Determine the (X, Y) coordinate at the center of the cell enclosing the given text.  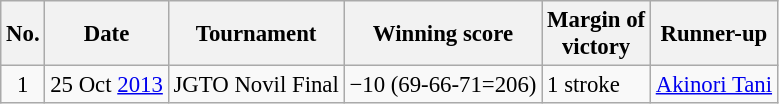
JGTO Novil Final (256, 85)
Tournament (256, 34)
−10 (69-66-71=206) (443, 85)
Runner-up (714, 34)
Winning score (443, 34)
1 stroke (596, 85)
Date (106, 34)
1 (23, 85)
No. (23, 34)
Margin ofvictory (596, 34)
25 Oct 2013 (106, 85)
Akinori Tani (714, 85)
